Scan for the cell matching the given text and deliver its (x, y) coordinate at center. 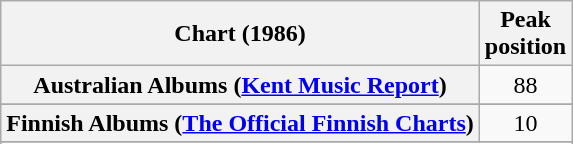
Chart (1986) (240, 34)
10 (525, 123)
Finnish Albums (The Official Finnish Charts) (240, 123)
Peakposition (525, 34)
88 (525, 85)
Australian Albums (Kent Music Report) (240, 85)
